Search for the cell housing the specified text and yield its (x, y) center coordinate. 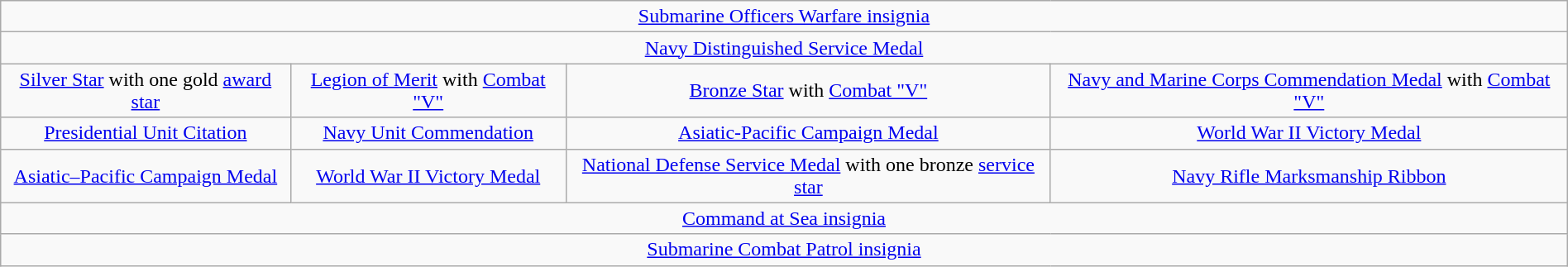
National Defense Service Medal with one bronze service star (808, 175)
Command at Sea insignia (784, 218)
Navy Unit Commendation (428, 133)
Presidential Unit Citation (146, 133)
Submarine Officers Warfare insignia (784, 17)
Navy Distinguished Service Medal (784, 48)
Navy Rifle Marksmanship Ribbon (1308, 175)
Legion of Merit with Combat "V" (428, 91)
Asiatic–Pacific Campaign Medal (146, 175)
Asiatic-Pacific Campaign Medal (808, 133)
Bronze Star with Combat "V" (808, 91)
Silver Star with one gold award star (146, 91)
Navy and Marine Corps Commendation Medal with Combat "V" (1308, 91)
Submarine Combat Patrol insignia (784, 250)
